Pinpoint the cell where the given text exists, returning its (X, Y) midpoint coordinate. 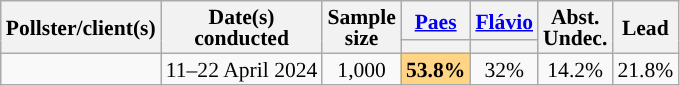
Abst.Undec. (575, 27)
32% (504, 68)
11–22 April 2024 (242, 68)
21.8% (645, 68)
Pollster/client(s) (81, 27)
53.8% (436, 68)
Flávio (504, 20)
Paes (436, 20)
Lead (645, 27)
Samplesize (361, 27)
Date(s)conducted (242, 27)
1,000 (361, 68)
14.2% (575, 68)
